From the cell containing the given text, extract its center point as [X, Y] coordinate. 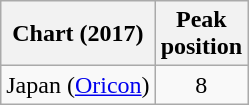
Chart (2017) [78, 34]
Japan (Oricon) [78, 85]
Peakposition [201, 34]
8 [201, 85]
